Return the (x, y) coordinate for the center point of the cell that contains the specified text.  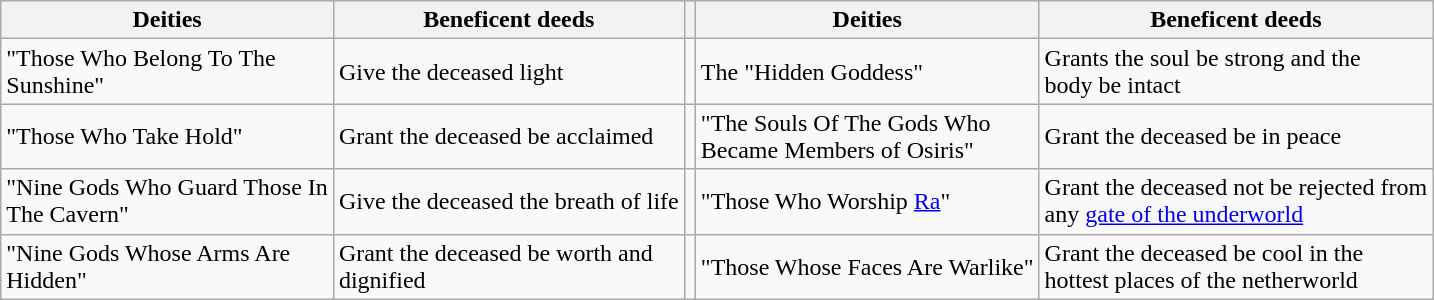
Grant the deceased be acclaimed (508, 136)
Give the deceased light (508, 72)
The "Hidden Goddess" (867, 72)
"Those Who Worship Ra" (867, 202)
Grant the deceased be worth anddignified (508, 266)
Grant the deceased be in peace (1236, 136)
"Nine Gods Who Guard Those InThe Cavern" (168, 202)
Grants the soul be strong and thebody be intact (1236, 72)
"Those Who Take Hold" (168, 136)
"Nine Gods Whose Arms AreHidden" (168, 266)
"Those Who Belong To TheSunshine" (168, 72)
Grant the deceased be cool in thehottest places of the netherworld (1236, 266)
Grant the deceased not be rejected fromany gate of the underworld (1236, 202)
Give the deceased the breath of life (508, 202)
"Those Whose Faces Are Warlike" (867, 266)
"The Souls Of The Gods WhoBecame Members of Osiris" (867, 136)
